Detect which cell encompasses the target text, then output its [X, Y] center coordinate. 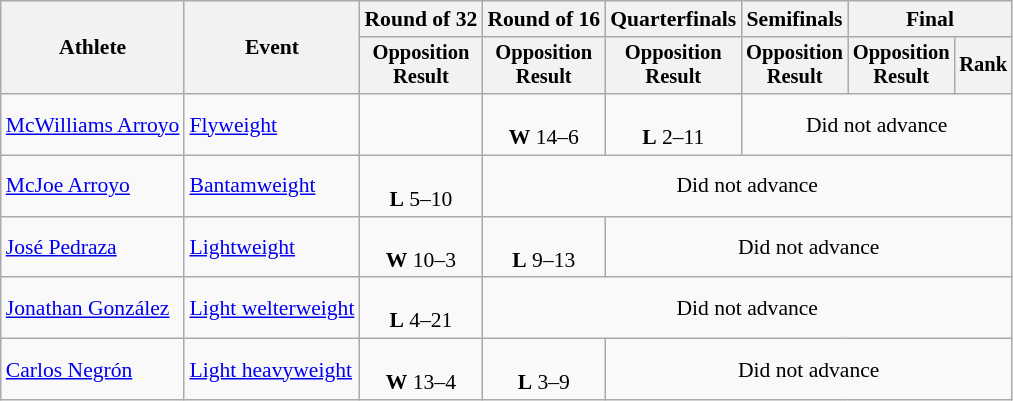
José Pedraza [93, 248]
L 2–11 [673, 124]
Rank [983, 66]
Bantamweight [272, 186]
W 13–4 [420, 370]
Quarterfinals [673, 19]
L 9–13 [544, 248]
Round of 16 [544, 19]
W 10–3 [420, 248]
Round of 32 [420, 19]
Light welterweight [272, 308]
Light heavyweight [272, 370]
Carlos Negrón [93, 370]
L 5–10 [420, 186]
Event [272, 48]
Flyweight [272, 124]
McWilliams Arroyo [93, 124]
Athlete [93, 48]
Final [930, 19]
W 14–6 [544, 124]
McJoe Arroyo [93, 186]
Semifinals [794, 19]
L 4–21 [420, 308]
Jonathan González [93, 308]
L 3–9 [544, 370]
Lightweight [272, 248]
